Provide the [X, Y] coordinate of the cell's center where the given text is located.  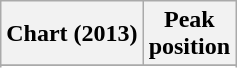
Peakposition [189, 34]
Chart (2013) [72, 34]
